For the text-containing cell, return its midpoint in (x, y) coordinate format. 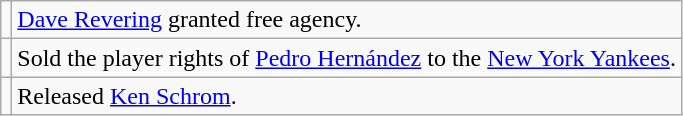
Sold the player rights of Pedro Hernández to the New York Yankees. (347, 58)
Released Ken Schrom. (347, 96)
Dave Revering granted free agency. (347, 20)
